Detect which cell encompasses the target text, then output its (X, Y) center coordinate. 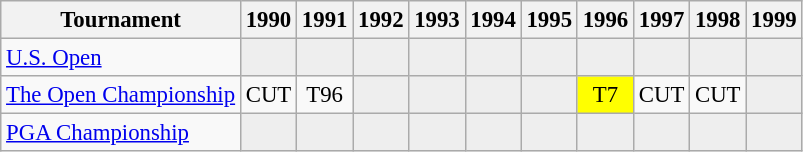
1993 (437, 20)
1997 (661, 20)
PGA Championship (121, 133)
1990 (268, 20)
1991 (325, 20)
Tournament (121, 20)
1994 (493, 20)
1999 (774, 20)
1995 (549, 20)
1998 (718, 20)
1992 (381, 20)
The Open Championship (121, 95)
T7 (605, 95)
U.S. Open (121, 58)
T96 (325, 95)
1996 (605, 20)
